Determine the [x, y] coordinate at the center of the cell enclosing the given text.  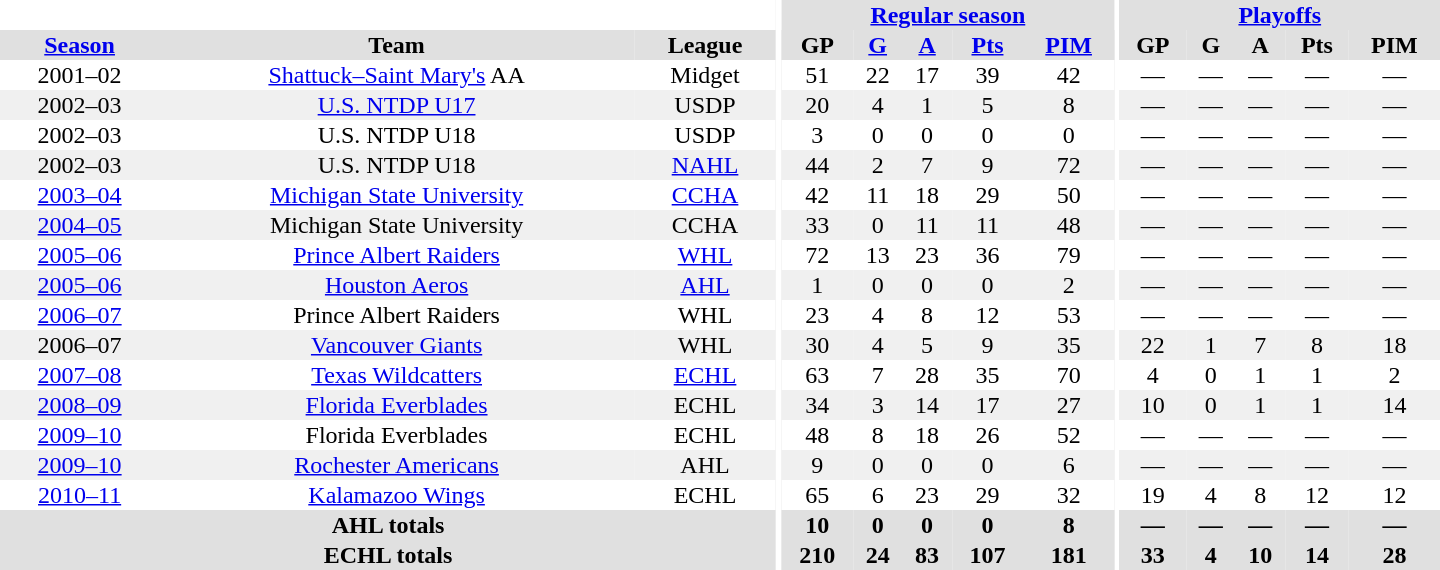
26 [988, 435]
Rochester Americans [396, 465]
Playoffs [1280, 15]
Shattuck–Saint Mary's AA [396, 75]
ECHL totals [388, 555]
32 [1068, 495]
League [705, 45]
13 [878, 255]
Season [80, 45]
83 [926, 555]
65 [818, 495]
63 [818, 375]
44 [818, 165]
Midget [705, 75]
34 [818, 405]
Vancouver Giants [396, 345]
39 [988, 75]
Team [396, 45]
2010–11 [80, 495]
50 [1068, 195]
AHL totals [388, 525]
2004–05 [80, 225]
19 [1153, 495]
Kalamazoo Wings [396, 495]
2008–09 [80, 405]
30 [818, 345]
2003–04 [80, 195]
2007–08 [80, 375]
U.S. NTDP U17 [396, 105]
20 [818, 105]
Houston Aeros [396, 285]
Regular season [948, 15]
210 [818, 555]
79 [1068, 255]
24 [878, 555]
Texas Wildcatters [396, 375]
51 [818, 75]
53 [1068, 315]
52 [1068, 435]
36 [988, 255]
2001–02 [80, 75]
181 [1068, 555]
27 [1068, 405]
NAHL [705, 165]
70 [1068, 375]
107 [988, 555]
